Pinpoint the cell where the given text exists, returning its (x, y) midpoint coordinate. 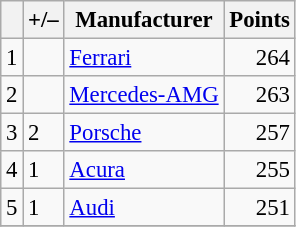
251 (260, 208)
Mercedes-AMG (144, 95)
Manufacturer (144, 20)
3 (12, 133)
264 (260, 58)
263 (260, 95)
257 (260, 133)
Porsche (144, 133)
4 (12, 170)
+/– (44, 20)
255 (260, 170)
5 (12, 208)
Audi (144, 208)
Acura (144, 170)
Ferrari (144, 58)
Points (260, 20)
